Identify which cell holds the provided text, then report its [X, Y] central coordinate. 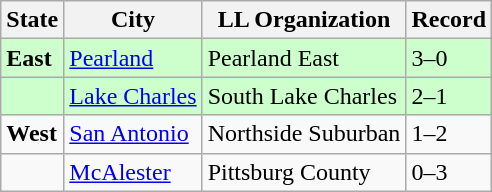
Lake Charles [133, 96]
Pearland [133, 58]
East [32, 58]
McAlester [133, 172]
Northside Suburban [304, 134]
Record [449, 20]
State [32, 20]
South Lake Charles [304, 96]
1–2 [449, 134]
City [133, 20]
2–1 [449, 96]
West [32, 134]
San Antonio [133, 134]
Pearland East [304, 58]
0–3 [449, 172]
LL Organization [304, 20]
Pittsburg County [304, 172]
3–0 [449, 58]
